Provide the [X, Y] coordinate of the cell's center where the given text is located.  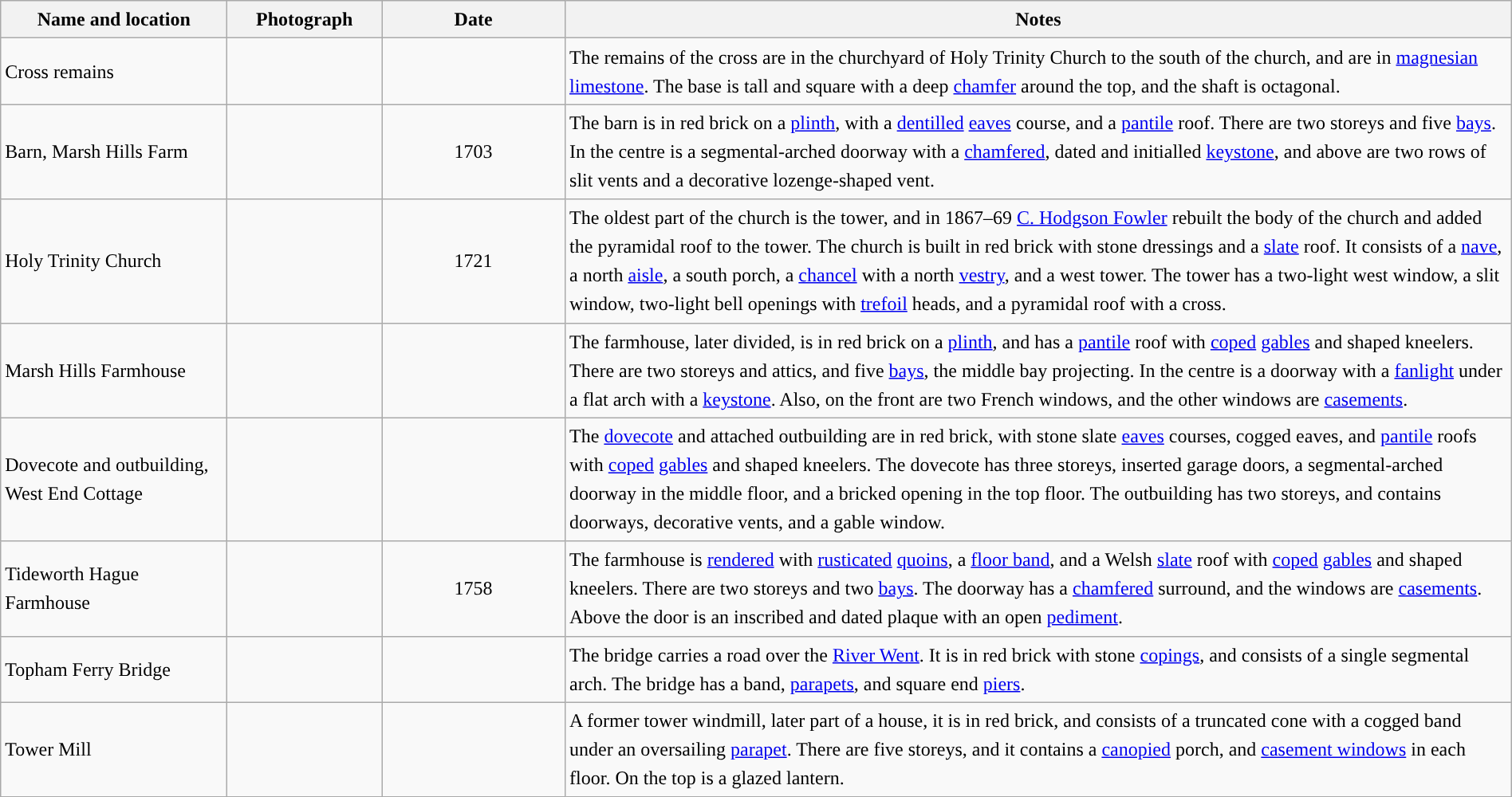
Notes [1038, 19]
Name and location [114, 19]
Topham Ferry Bridge [114, 669]
1721 [474, 261]
Tower Mill [114, 749]
Holy Trinity Church [114, 261]
Marsh Hills Farmhouse [114, 370]
Cross remains [114, 72]
Barn, Marsh Hills Farm [114, 151]
Photograph [305, 19]
1758 [474, 588]
1703 [474, 151]
Date [474, 19]
Tideworth Hague Farmhouse [114, 588]
Dovecote and outbuilding,West End Cottage [114, 480]
